Return [x, y] of the center of cell containing provided text 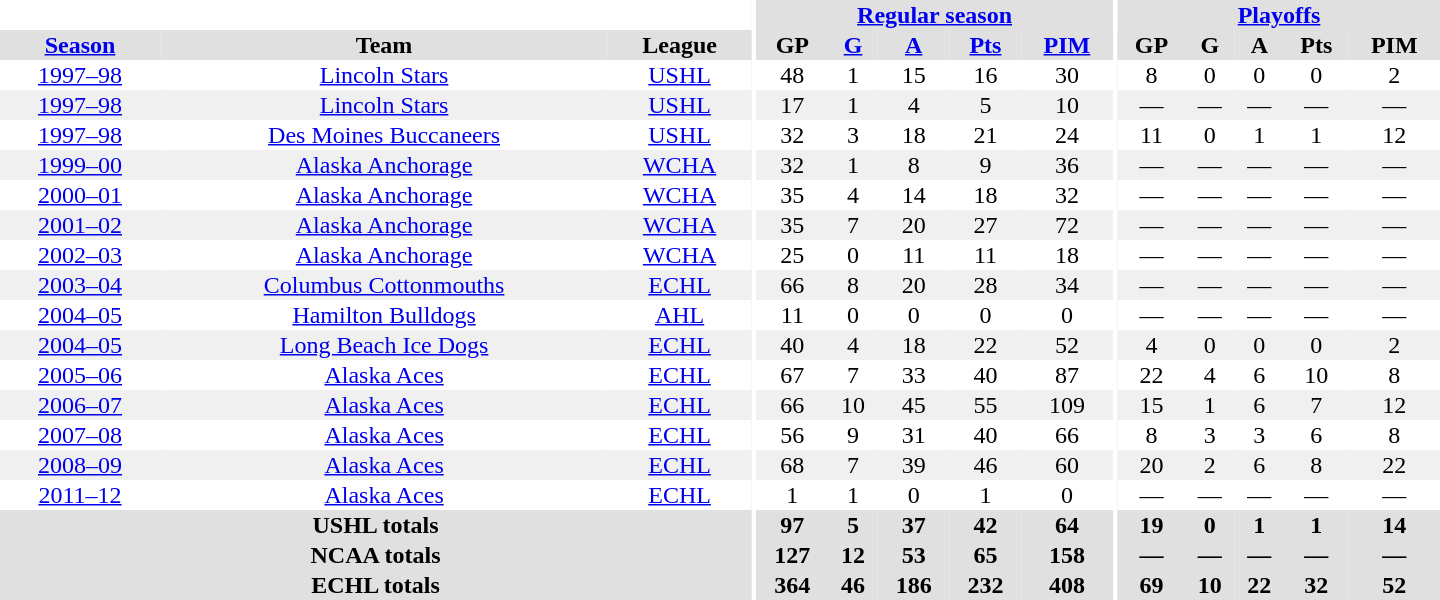
AHL [680, 315]
186 [914, 585]
39 [914, 465]
31 [914, 435]
NCAA totals [376, 555]
36 [1066, 165]
87 [1066, 375]
69 [1152, 585]
45 [914, 405]
97 [792, 525]
2007–08 [80, 435]
Team [384, 45]
67 [792, 375]
Regular season [934, 15]
Playoffs [1279, 15]
2001–02 [80, 225]
60 [1066, 465]
27 [986, 225]
Des Moines Buccaneers [384, 135]
16 [986, 75]
68 [792, 465]
232 [986, 585]
17 [792, 105]
21 [986, 135]
Columbus Cottonmouths [384, 285]
55 [986, 405]
364 [792, 585]
2008–09 [80, 465]
Season [80, 45]
28 [986, 285]
2005–06 [80, 375]
53 [914, 555]
30 [1066, 75]
ECHL totals [376, 585]
24 [1066, 135]
158 [1066, 555]
2011–12 [80, 495]
2006–07 [80, 405]
109 [1066, 405]
34 [1066, 285]
25 [792, 255]
408 [1066, 585]
USHL totals [376, 525]
2000–01 [80, 195]
48 [792, 75]
56 [792, 435]
Long Beach Ice Dogs [384, 345]
64 [1066, 525]
Hamilton Bulldogs [384, 315]
65 [986, 555]
37 [914, 525]
127 [792, 555]
1999–00 [80, 165]
33 [914, 375]
2002–03 [80, 255]
2003–04 [80, 285]
19 [1152, 525]
72 [1066, 225]
42 [986, 525]
League [680, 45]
